Determine the [X, Y] coordinate at the center of the cell enclosing the given text.  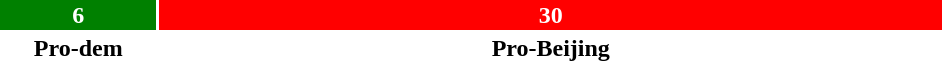
30 [551, 15]
6 [78, 15]
